For the text-containing cell, return its midpoint in (x, y) coordinate format. 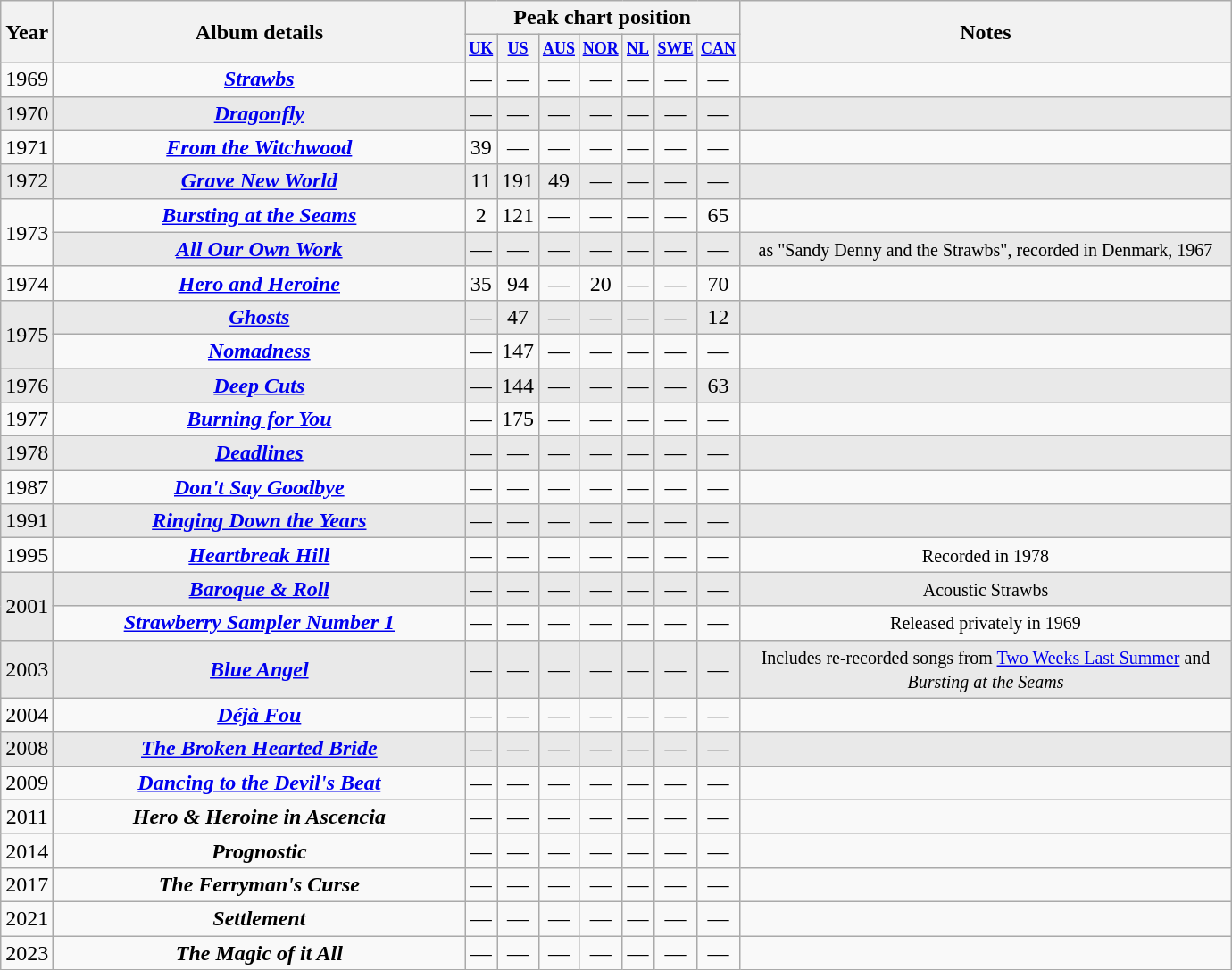
94 (518, 283)
1971 (27, 147)
Peak chart position (603, 18)
Dragonfly (259, 113)
1991 (27, 521)
Déjà Fou (259, 715)
US (518, 48)
Year (27, 32)
Recorded in 1978 (986, 555)
147 (518, 351)
Bursting at the Seams (259, 215)
Heartbreak Hill (259, 555)
Strawbs (259, 79)
UK (481, 48)
1970 (27, 113)
From the Witchwood (259, 147)
1972 (27, 181)
1977 (27, 419)
Grave New World (259, 181)
SWE (675, 48)
1969 (27, 79)
121 (518, 215)
Released privately in 1969 (986, 623)
Deep Cuts (259, 386)
Album details (259, 32)
2 (481, 215)
Notes (986, 32)
2008 (27, 749)
1973 (27, 232)
35 (481, 283)
65 (719, 215)
Acoustic Strawbs (986, 589)
1974 (27, 283)
The Broken Hearted Bride (259, 749)
Hero & Heroine in Ascencia (259, 817)
2023 (27, 953)
NL (637, 48)
12 (719, 317)
Nomadness (259, 351)
175 (518, 419)
191 (518, 181)
NOR (600, 48)
The Magic of it All (259, 953)
All Our Own Work (259, 249)
39 (481, 147)
63 (719, 386)
Dancing to the Devil's Beat (259, 783)
CAN (719, 48)
1975 (27, 334)
The Ferryman's Curse (259, 884)
Hero and Heroine (259, 283)
Don't Say Goodbye (259, 487)
1987 (27, 487)
2003 (27, 669)
2011 (27, 817)
20 (600, 283)
Strawberry Sampler Number 1 (259, 623)
Burning for You (259, 419)
Deadlines (259, 453)
144 (518, 386)
as "Sandy Denny and the Strawbs", recorded in Denmark, 1967 (986, 249)
Blue Angel (259, 669)
11 (481, 181)
2014 (27, 850)
Includes re-recorded songs from Two Weeks Last Summer and Bursting at the Seams (986, 669)
1978 (27, 453)
2021 (27, 918)
Settlement (259, 918)
Ringing Down the Years (259, 521)
49 (559, 181)
AUS (559, 48)
Prognostic (259, 850)
1995 (27, 555)
2004 (27, 715)
2001 (27, 606)
2017 (27, 884)
Ghosts (259, 317)
Baroque & Roll (259, 589)
47 (518, 317)
70 (719, 283)
2009 (27, 783)
1976 (27, 386)
